Return the [X, Y] coordinate for the center point of the cell that contains the specified text.  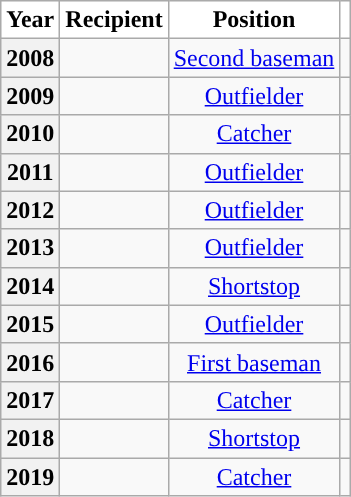
2012 [30, 210]
2017 [30, 400]
2010 [30, 134]
2009 [30, 96]
2008 [30, 58]
Recipient [114, 20]
First baseman [254, 362]
2015 [30, 324]
2018 [30, 438]
Position [254, 20]
2019 [30, 477]
2014 [30, 286]
2013 [30, 248]
Year [30, 20]
Second baseman [254, 58]
2016 [30, 362]
2011 [30, 172]
